From the cell containing the given text, extract its center point as [X, Y] coordinate. 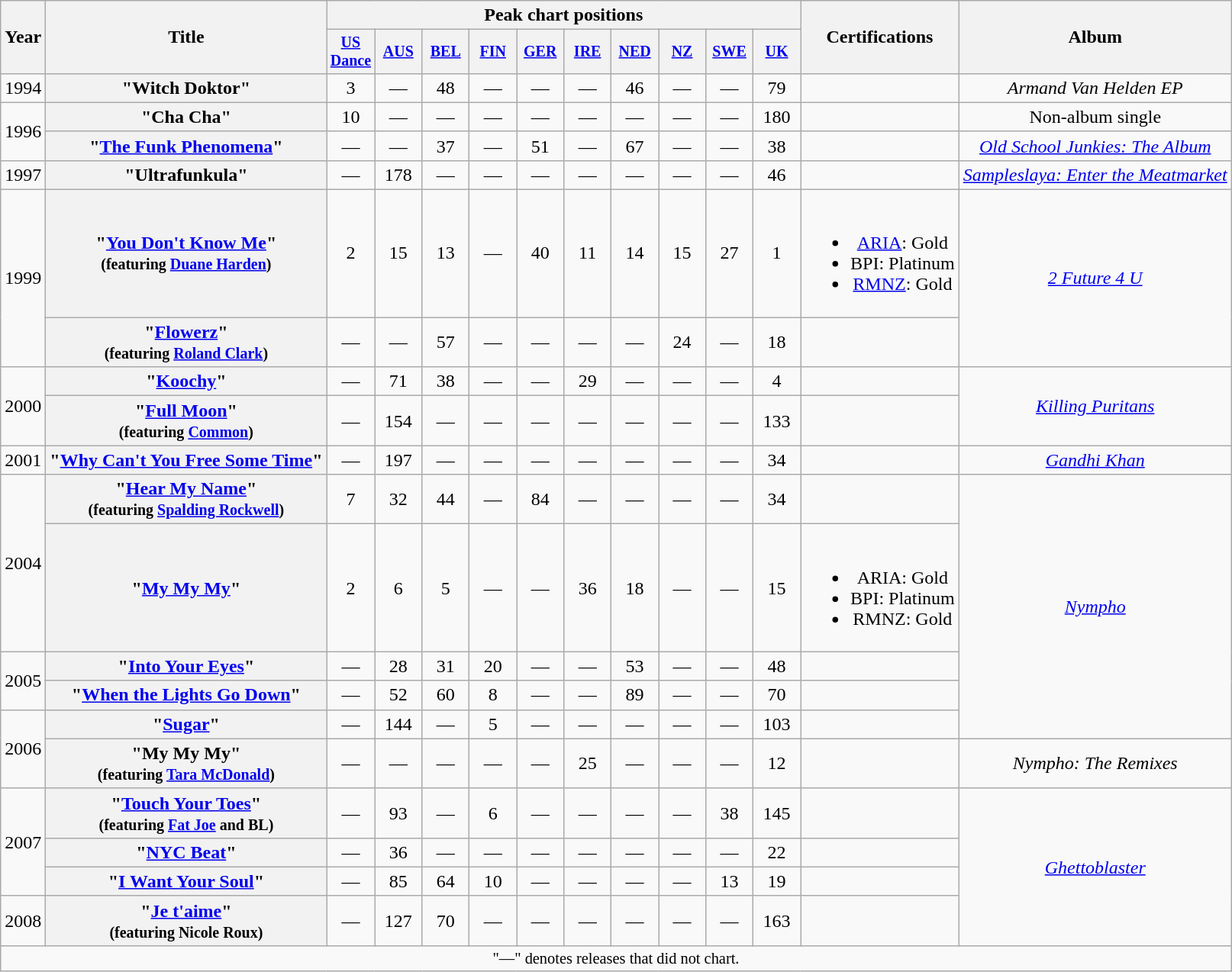
"Full Moon" (featuring Common) [186, 421]
Armand Van Helden EP [1095, 88]
FIN [493, 52]
71 [398, 381]
12 [777, 763]
Old School Junkies: The Album [1095, 146]
57 [446, 342]
"Witch Doktor" [186, 88]
28 [398, 666]
UK [777, 52]
2005 [23, 681]
Killing Puritans [1095, 406]
Gandhi Khan [1095, 460]
Ghettoblaster [1095, 867]
32 [398, 499]
SWE [730, 52]
84 [540, 499]
37 [446, 146]
8 [493, 695]
14 [635, 253]
IRE [588, 52]
"NYC Beat" [186, 852]
1994 [23, 88]
"I Want Your Soul" [186, 881]
11 [588, 253]
2008 [23, 920]
93 [398, 813]
2 Future 4 U [1095, 278]
"You Don't Know Me" (featuring Duane Harden) [186, 253]
"Koochy" [186, 381]
"Sugar" [186, 724]
51 [540, 146]
"Cha Cha" [186, 117]
144 [398, 724]
67 [635, 146]
7 [351, 499]
Album [1095, 37]
27 [730, 253]
85 [398, 881]
180 [777, 117]
Peak chart positions [563, 15]
2006 [23, 749]
60 [446, 695]
163 [777, 920]
25 [588, 763]
52 [398, 695]
"My My My" (featuring Tara McDonald) [186, 763]
NZ [682, 52]
Sampleslaya: Enter the Meatmarket [1095, 175]
"Hear My Name" (featuring Spalding Rockwell) [186, 499]
44 [446, 499]
2007 [23, 842]
AUS [398, 52]
53 [635, 666]
"Je t'aime" (featuring Nicole Roux) [186, 920]
20 [493, 666]
"When the Lights Go Down" [186, 695]
USDance [351, 52]
2001 [23, 460]
4 [777, 381]
"—" denotes releases that did not chart. [616, 958]
Nympho [1095, 607]
"Touch Your Toes" (featuring Fat Joe and BL) [186, 813]
2000 [23, 406]
Certifications [879, 37]
2004 [23, 563]
Year [23, 37]
40 [540, 253]
1999 [23, 278]
127 [398, 920]
"Ultrafunkula" [186, 175]
19 [777, 881]
103 [777, 724]
3 [351, 88]
197 [398, 460]
"Why Can't You Free Some Time" [186, 460]
22 [777, 852]
"My My My" [186, 587]
GER [540, 52]
BEL [446, 52]
1996 [23, 131]
1 [777, 253]
1997 [23, 175]
178 [398, 175]
154 [398, 421]
Non-album single [1095, 117]
Title [186, 37]
Nympho: The Remixes [1095, 763]
31 [446, 666]
89 [635, 695]
"Flowerz" (featuring Roland Clark) [186, 342]
133 [777, 421]
64 [446, 881]
"Into Your Eyes" [186, 666]
NED [635, 52]
"The Funk Phenomena" [186, 146]
79 [777, 88]
24 [682, 342]
29 [588, 381]
145 [777, 813]
